Output the [x, y] coordinate of the center of the cell containing the given text.  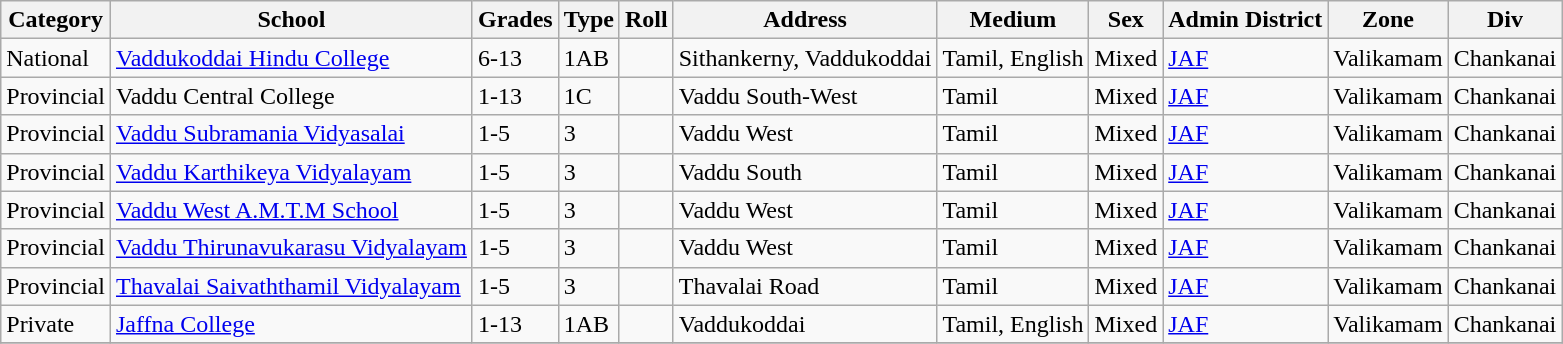
Vaddu West A.M.T.M School [291, 210]
Vaddu South [805, 172]
Address [805, 20]
Category [56, 20]
Vaddu South-West [805, 96]
Zone [1388, 20]
Admin District [1246, 20]
Jaffna College [291, 324]
6-13 [515, 58]
Private [56, 324]
Div [1505, 20]
Vaddukoddai Hindu College [291, 58]
Grades [515, 20]
Thavalai Road [805, 286]
Sex [1126, 20]
Vaddu Thirunavukarasu Vidyalayam [291, 248]
Vaddu Central College [291, 96]
National [56, 58]
Roll [646, 20]
Thavalai Saivaththamil Vidyalayam [291, 286]
Vaddu Karthikeya Vidyalayam [291, 172]
Vaddu Subramania Vidyasalai [291, 134]
Sithankerny, Vaddukoddai [805, 58]
School [291, 20]
1C [588, 96]
Vaddukoddai [805, 324]
Type [588, 20]
Medium [1013, 20]
